From the cell containing the given text, extract its center point as [x, y] coordinate. 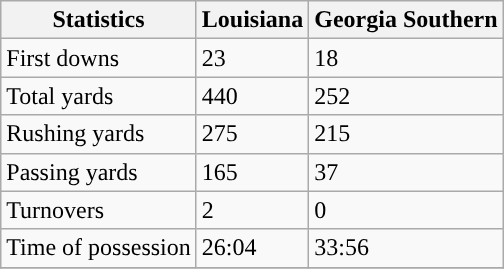
2 [252, 210]
215 [406, 134]
165 [252, 172]
37 [406, 172]
Turnovers [99, 210]
Louisiana [252, 20]
Rushing yards [99, 134]
33:56 [406, 248]
18 [406, 58]
Time of possession [99, 248]
Georgia Southern [406, 20]
Total yards [99, 96]
275 [252, 134]
23 [252, 58]
Statistics [99, 20]
Passing yards [99, 172]
252 [406, 96]
440 [252, 96]
First downs [99, 58]
26:04 [252, 248]
0 [406, 210]
